Provide the (X, Y) coordinate of the cell's center where the given text is located.  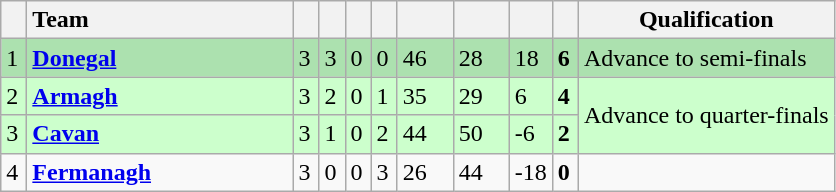
-6 (530, 134)
28 (481, 58)
Donegal (160, 58)
Fermanagh (160, 172)
50 (481, 134)
35 (425, 96)
Team (160, 20)
29 (481, 96)
18 (530, 58)
46 (425, 58)
Advance to quarter-finals (706, 115)
Armagh (160, 96)
Qualification (706, 20)
-18 (530, 172)
Advance to semi-finals (706, 58)
26 (425, 172)
Cavan (160, 134)
